Capture the cell that displays the provided text and extract its [X, Y] central coordinate. 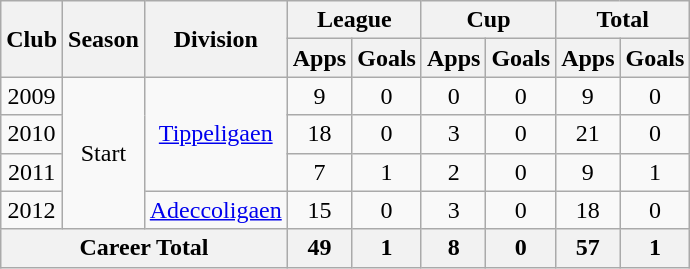
8 [453, 248]
Club [32, 39]
57 [588, 248]
2 [453, 172]
21 [588, 134]
Cup [488, 20]
Total [623, 20]
7 [319, 172]
Career Total [144, 248]
15 [319, 210]
Tippeligaen [216, 134]
Season [104, 39]
2011 [32, 172]
Division [216, 39]
2010 [32, 134]
2009 [32, 96]
League [354, 20]
2012 [32, 210]
49 [319, 248]
Start [104, 153]
Adeccoligaen [216, 210]
